Output the (X, Y) coordinate of the center of the cell containing the given text.  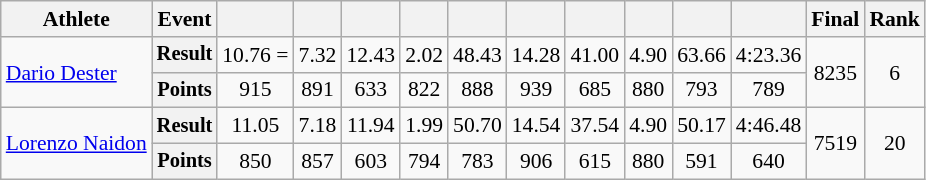
37.54 (594, 126)
12.43 (370, 55)
Event (185, 19)
50.17 (702, 126)
591 (702, 162)
7519 (835, 144)
4:23.36 (768, 55)
4:46.48 (768, 126)
850 (255, 162)
7.32 (318, 55)
Dario Dester (76, 72)
640 (768, 162)
915 (255, 90)
857 (318, 162)
Rank (894, 19)
783 (478, 162)
789 (768, 90)
10.76 = (255, 55)
20 (894, 144)
Lorenzo Naidon (76, 144)
48.43 (478, 55)
793 (702, 90)
685 (594, 90)
633 (370, 90)
11.94 (370, 126)
41.00 (594, 55)
615 (594, 162)
14.28 (536, 55)
8235 (835, 72)
63.66 (702, 55)
891 (318, 90)
603 (370, 162)
822 (424, 90)
50.70 (478, 126)
7.18 (318, 126)
939 (536, 90)
2.02 (424, 55)
Final (835, 19)
888 (478, 90)
11.05 (255, 126)
906 (536, 162)
14.54 (536, 126)
Athlete (76, 19)
1.99 (424, 126)
6 (894, 72)
794 (424, 162)
